Determine the [X, Y] coordinate at the center of the cell enclosing the given text.  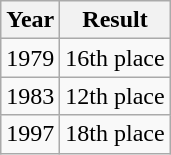
1979 [30, 58]
12th place [115, 96]
Year [30, 20]
1983 [30, 96]
1997 [30, 134]
16th place [115, 58]
18th place [115, 134]
Result [115, 20]
